Detect which cell encompasses the target text, then output its (x, y) center coordinate. 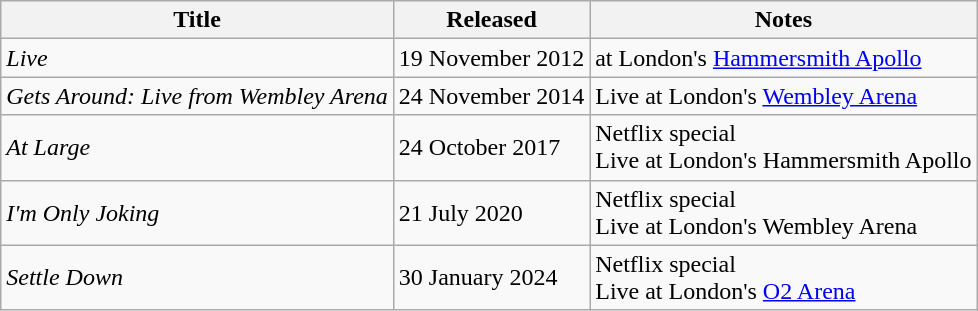
Released (491, 20)
At Large (198, 148)
Live (198, 58)
at London's Hammersmith Apollo (784, 58)
30 January 2024 (491, 278)
24 October 2017 (491, 148)
21 July 2020 (491, 212)
19 November 2012 (491, 58)
Title (198, 20)
I'm Only Joking (198, 212)
Live at London's Wembley Arena (784, 96)
Netflix specialLive at London's Hammersmith Apollo (784, 148)
Settle Down (198, 278)
Notes (784, 20)
Netflix specialLive at London's O2 Arena (784, 278)
24 November 2014 (491, 96)
Netflix specialLive at London's Wembley Arena (784, 212)
Gets Around: Live from Wembley Arena (198, 96)
